For the text-containing cell, return its midpoint in (x, y) coordinate format. 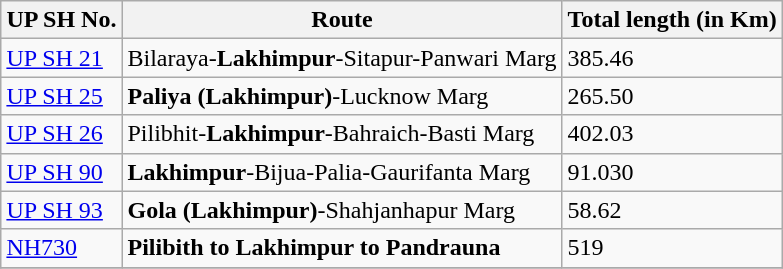
519 (672, 248)
Route (342, 20)
Pilibhit-Lakhimpur-Bahraich-Basti Marg (342, 134)
UP SH No. (62, 20)
Paliya (Lakhimpur)-Lucknow Marg (342, 96)
Pilibith to Lakhimpur to Pandrauna (342, 248)
UP SH 26 (62, 134)
91.030 (672, 172)
58.62 (672, 210)
UP SH 21 (62, 58)
Lakhimpur-Bijua-Palia-Gaurifanta Marg (342, 172)
265.50 (672, 96)
Total length (in Km) (672, 20)
402.03 (672, 134)
UP SH 93 (62, 210)
385.46 (672, 58)
UP SH 25 (62, 96)
Bilaraya-Lakhimpur-Sitapur-Panwari Marg (342, 58)
UP SH 90 (62, 172)
NH730 (62, 248)
Gola (Lakhimpur)-Shahjanhapur Marg (342, 210)
